Find where the given text appears and provide that cell's center as [x, y] coordinate. 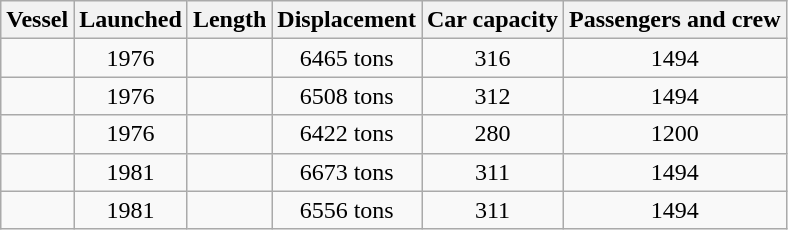
6673 tons [347, 172]
312 [493, 96]
280 [493, 134]
Passengers and crew [674, 20]
Car capacity [493, 20]
Launched [131, 20]
6556 tons [347, 210]
1200 [674, 134]
6465 tons [347, 58]
6508 tons [347, 96]
316 [493, 58]
Vessel [38, 20]
Length [229, 20]
Displacement [347, 20]
6422 tons [347, 134]
